Return the [x, y] coordinate for the center point of the cell that contains the specified text.  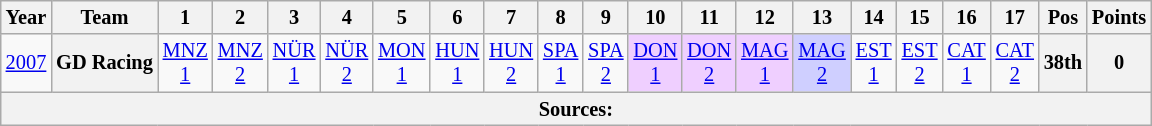
7 [511, 17]
EST1 [874, 63]
2007 [26, 63]
MAG2 [822, 63]
2 [240, 17]
MON1 [402, 63]
GD Racing [104, 63]
HUN1 [457, 63]
9 [606, 17]
Sources: [576, 109]
Pos [1063, 17]
11 [709, 17]
SPA2 [606, 63]
12 [764, 17]
3 [294, 17]
Points [1119, 17]
NÜR1 [294, 63]
6 [457, 17]
15 [920, 17]
EST2 [920, 63]
DON1 [655, 63]
MAG1 [764, 63]
CAT1 [966, 63]
4 [346, 17]
SPA1 [560, 63]
MNZ1 [186, 63]
1 [186, 17]
MNZ2 [240, 63]
0 [1119, 63]
Team [104, 17]
DON2 [709, 63]
HUN2 [511, 63]
16 [966, 17]
38th [1063, 63]
5 [402, 17]
CAT2 [1015, 63]
NÜR2 [346, 63]
8 [560, 17]
14 [874, 17]
13 [822, 17]
10 [655, 17]
17 [1015, 17]
Year [26, 17]
